Detect which cell encompasses the target text, then output its [x, y] center coordinate. 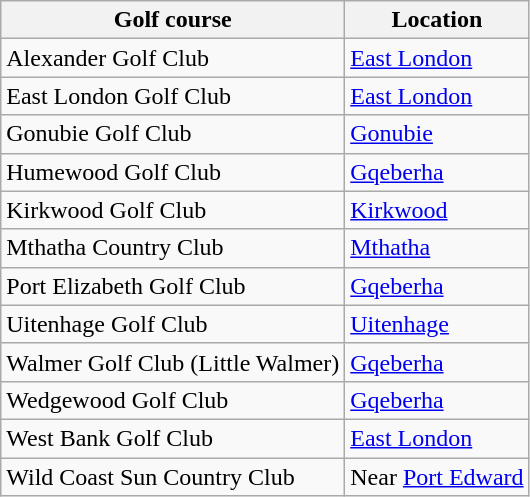
Uitenhage Golf Club [173, 324]
Gonubie Golf Club [173, 134]
Mthatha [437, 248]
East London Golf Club [173, 96]
Kirkwood Golf Club [173, 210]
Wedgewood Golf Club [173, 400]
Port Elizabeth Golf Club [173, 286]
Gonubie [437, 134]
Kirkwood [437, 210]
Wild Coast Sun Country Club [173, 477]
Uitenhage [437, 324]
Alexander Golf Club [173, 58]
Mthatha Country Club [173, 248]
Golf course [173, 20]
West Bank Golf Club [173, 438]
Humewood Golf Club [173, 172]
Walmer Golf Club (Little Walmer) [173, 362]
Location [437, 20]
Near Port Edward [437, 477]
